Return [X, Y] of the center of cell containing provided text 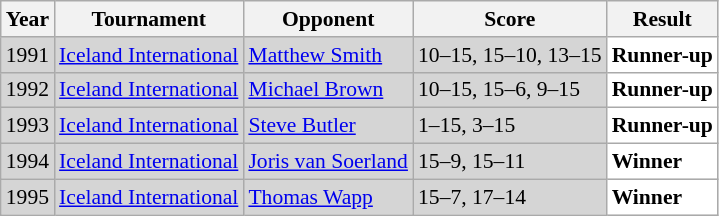
1994 [28, 162]
1–15, 3–15 [510, 126]
10–15, 15–10, 13–15 [510, 55]
15–9, 15–11 [510, 162]
1993 [28, 126]
1991 [28, 55]
Result [662, 19]
1995 [28, 197]
Score [510, 19]
Michael Brown [328, 90]
1992 [28, 90]
Matthew Smith [328, 55]
Thomas Wapp [328, 197]
Opponent [328, 19]
10–15, 15–6, 9–15 [510, 90]
Joris van Soerland [328, 162]
Tournament [148, 19]
15–7, 17–14 [510, 197]
Year [28, 19]
Steve Butler [328, 126]
